Identify which cell holds the provided text, then report its [x, y] central coordinate. 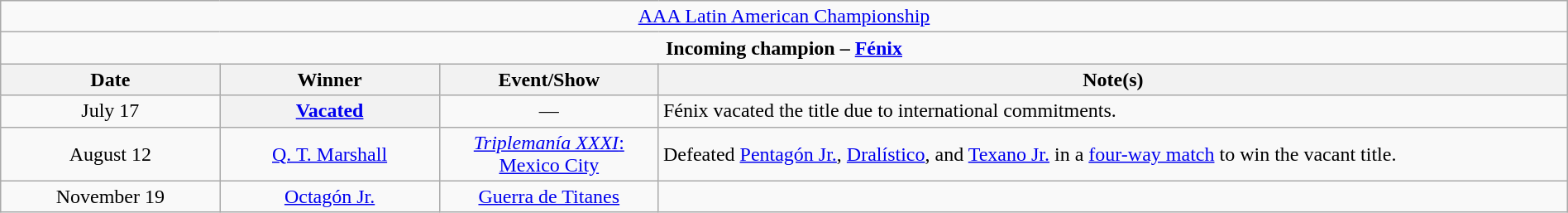
Defeated Pentagón Jr., Dralístico, and Texano Jr. in a four-way match to win the vacant title. [1113, 154]
Date [111, 80]
Event/Show [549, 80]
Vacated [329, 111]
AAA Latin American Championship [784, 17]
Triplemanía XXXI: Mexico City [549, 154]
— [549, 111]
Winner [329, 80]
Q. T. Marshall [329, 154]
Octagón Jr. [329, 196]
November 19 [111, 196]
Fénix vacated the title due to international commitments. [1113, 111]
Note(s) [1113, 80]
Incoming champion – Fénix [784, 48]
Guerra de Titanes [549, 196]
August 12 [111, 154]
July 17 [111, 111]
